Return the [x, y] coordinate for the center point of the cell that contains the specified text.  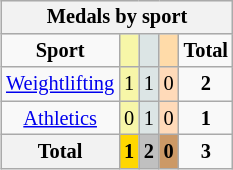
Sport [60, 51]
Weightlifting [60, 84]
Medals by sport [117, 17]
Athletics [60, 118]
3 [206, 152]
